Return (X, Y) of the center of cell containing provided text 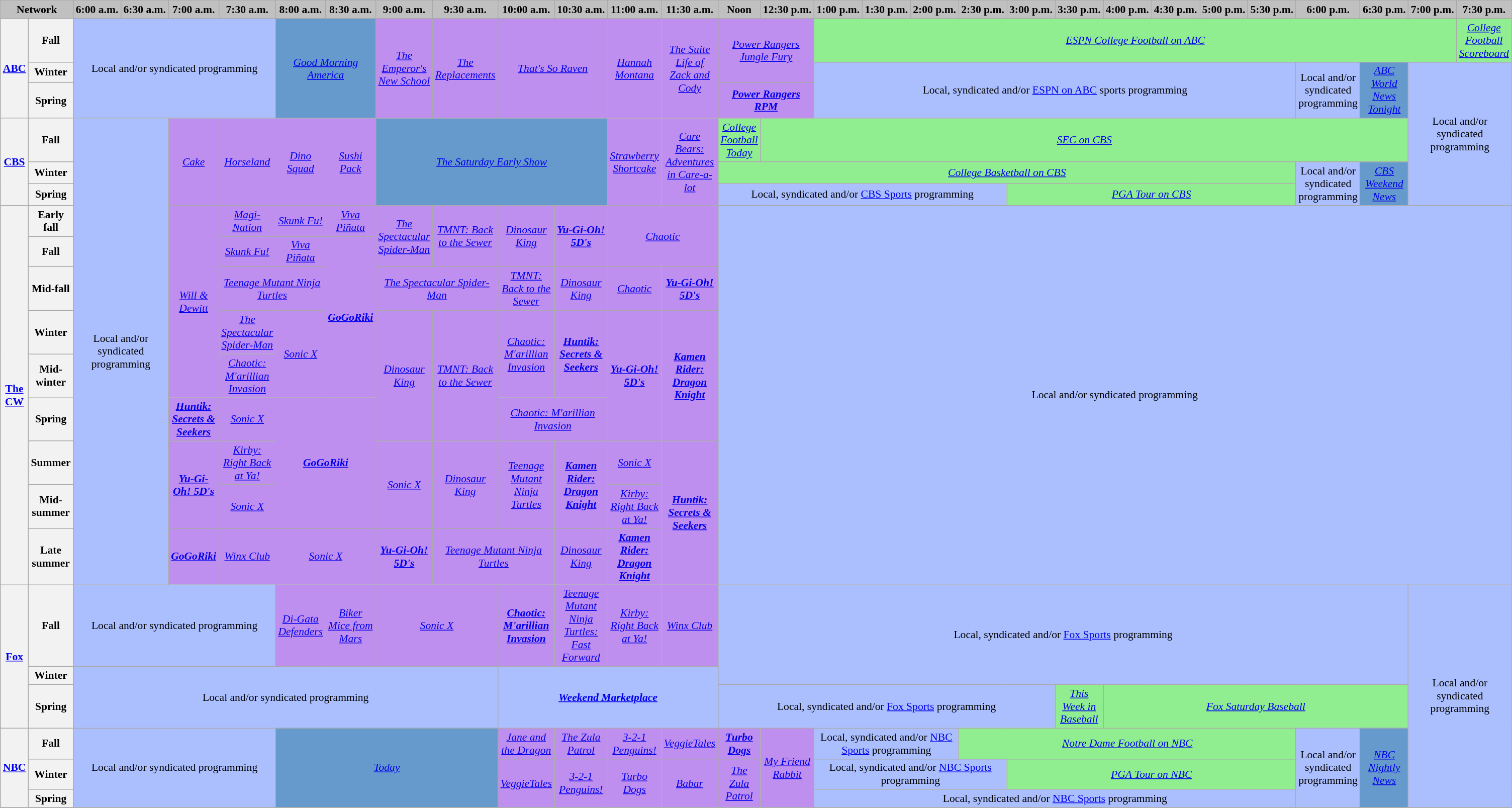
Biker Mice from Mars (350, 625)
ABC World News Tonight (1384, 90)
10:00 a.m. (526, 10)
2:00 p.m. (934, 10)
The CW (15, 395)
Network (37, 10)
Dino Squad (301, 162)
Jane and the Dragon (526, 743)
Fox (15, 657)
NBC (15, 768)
Mid-summer (50, 507)
The Saturday Early Show (492, 162)
That's So Raven (553, 68)
Weekend Marketplace (608, 697)
Will & Dewitt (194, 302)
Care Bears: Adventures in Care-a-lot (690, 162)
9:00 a.m. (404, 10)
7:00 p.m. (1433, 10)
PGA Tour on CBS (1151, 194)
Horseland (247, 162)
6:00 a.m. (98, 10)
Local, syndicated and/or CBS Sports programming (863, 194)
7:30 a.m. (247, 10)
ESPN College Football on ABC (1135, 40)
The Emperor's New School (404, 68)
3:30 p.m. (1079, 10)
10:30 a.m. (581, 10)
7:30 p.m. (1484, 10)
NBC Nightly News (1384, 768)
Late summer (50, 557)
College Football Scoreboard (1484, 40)
1:00 p.m. (838, 10)
My Friend Rabbit (787, 768)
CBS (15, 162)
PGA Tour on NBC (1151, 774)
7:00 a.m. (194, 10)
Good Morning America (326, 68)
Mid-fall (50, 289)
Notre Dame Football on NBC (1127, 743)
6:00 p.m. (1328, 10)
CBS Weekend News (1384, 184)
Mid-winter (50, 376)
Noon (739, 10)
11:30 a.m. (690, 10)
Local, syndicated and/or ESPN on ABC sports programming (1055, 90)
Today (387, 768)
5:00 p.m. (1223, 10)
Di-Gata Defenders (301, 625)
Cake (194, 162)
3:00 p.m. (1031, 10)
Sushi Pack (350, 162)
College Basketball on CBS (1007, 173)
6:30 p.m. (1384, 10)
8:00 a.m. (301, 10)
The Replacements (465, 68)
1:30 p.m. (886, 10)
SEC on CBS (1085, 141)
Strawberry Shortcake (634, 162)
12:30 p.m. (787, 10)
4:00 p.m. (1127, 10)
ABC (15, 68)
11:00 a.m. (634, 10)
Summer (50, 464)
This Week in Baseball (1079, 707)
Hannah Montana (634, 68)
Power Rangers RPM (766, 101)
4:30 p.m. (1176, 10)
6:30 a.m. (145, 10)
Babar (690, 783)
2:30 p.m. (983, 10)
Power Rangers Jungle Fury (766, 51)
5:30 p.m. (1272, 10)
Teenage Mutant Ninja Turtles: Fast Forward (581, 625)
Fox Saturday Baseball (1256, 707)
Magi-Nation (247, 221)
College Football Today (739, 141)
9:30 a.m. (465, 10)
The Suite Life of Zack and Cody (690, 68)
8:30 a.m. (350, 10)
Early fall (50, 221)
